From the cell containing the given text, extract its center point as (X, Y) coordinate. 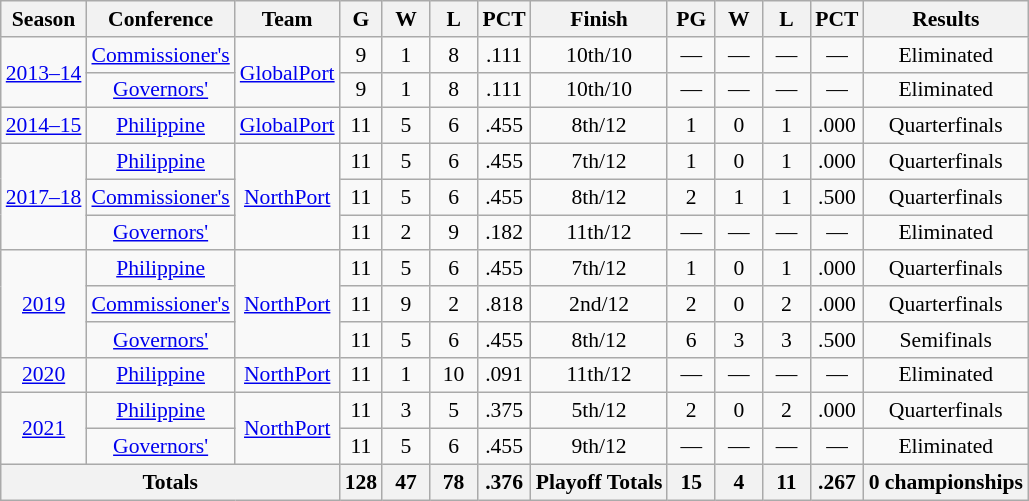
2020 (44, 375)
.091 (504, 375)
Results (946, 19)
G (362, 19)
2019 (44, 304)
2021 (44, 428)
10 (454, 375)
Conference (160, 19)
2nd/12 (600, 304)
9th/12 (600, 447)
.375 (504, 411)
Team (288, 19)
2013–14 (44, 72)
78 (454, 482)
Totals (170, 482)
Finish (600, 19)
Season (44, 19)
PG (691, 19)
2017–18 (44, 198)
5th/12 (600, 411)
4 (739, 482)
.818 (504, 304)
128 (362, 482)
Playoff Totals (600, 482)
.376 (504, 482)
Semifinals (946, 340)
2014–15 (44, 126)
15 (691, 482)
.267 (836, 482)
47 (406, 482)
.182 (504, 233)
0 championships (946, 482)
